Detect which cell encompasses the target text, then output its [X, Y] center coordinate. 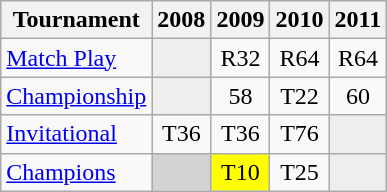
2010 [300, 20]
T76 [300, 134]
60 [358, 96]
T25 [300, 172]
R32 [240, 58]
Invitational [76, 134]
Champions [76, 172]
2009 [240, 20]
58 [240, 96]
Tournament [76, 20]
2008 [182, 20]
2011 [358, 20]
T10 [240, 172]
Championship [76, 96]
Match Play [76, 58]
T22 [300, 96]
